Output the (X, Y) coordinate of the center of the cell containing the given text.  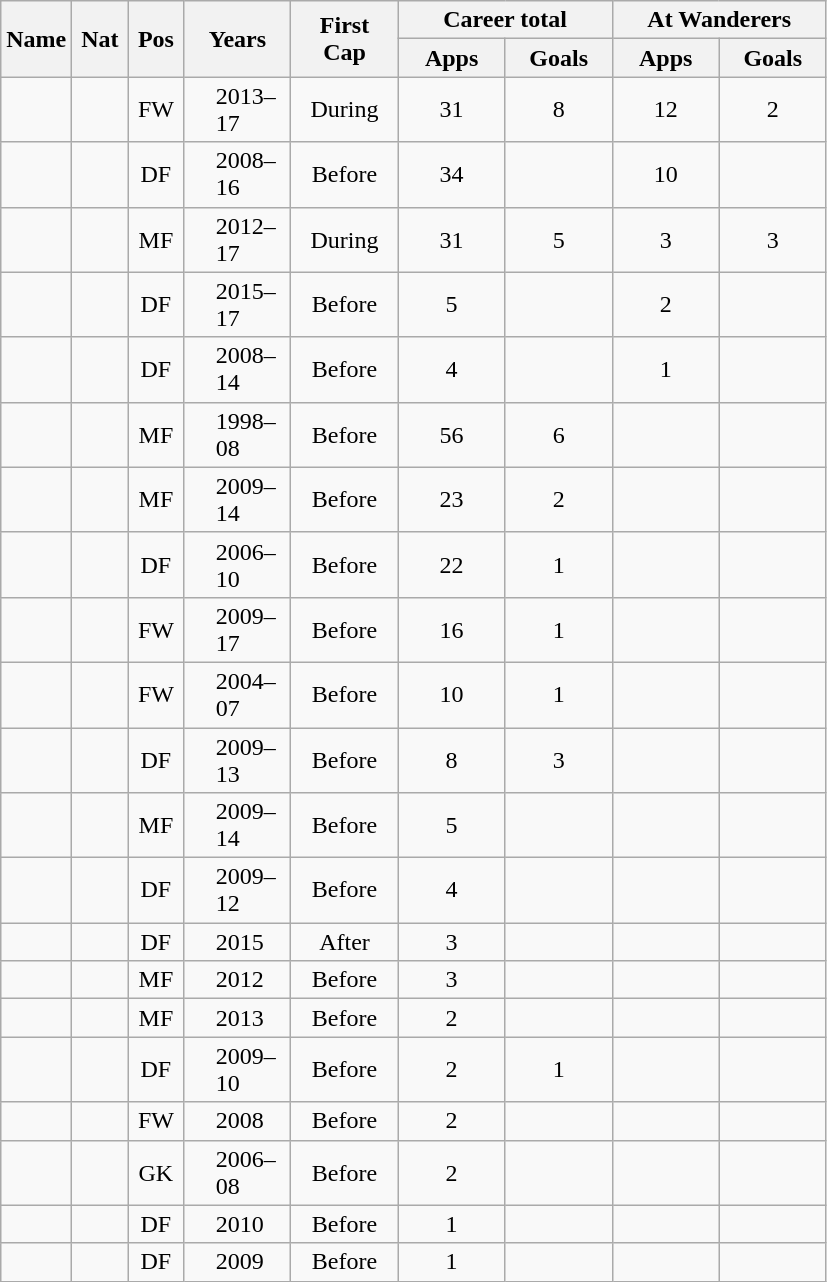
First Cap (344, 39)
22 (452, 564)
Pos (156, 39)
2008–14 (238, 370)
12 (666, 110)
Nat (100, 39)
2004–07 (238, 694)
6 (558, 434)
16 (452, 630)
2009–17 (238, 630)
2015 (238, 942)
Career total (505, 20)
2006–10 (238, 564)
2012 (238, 980)
Years (238, 39)
2006–08 (238, 1172)
2008–16 (238, 174)
Name (36, 39)
34 (452, 174)
1998–08 (238, 434)
2015–17 (238, 304)
2009–10 (238, 1070)
After (344, 942)
2013 (238, 1018)
23 (452, 500)
2009–12 (238, 890)
2012–17 (238, 240)
At Wanderers (719, 20)
2009 (238, 1262)
2013–17 (238, 110)
2009–13 (238, 760)
GK (156, 1172)
2008 (238, 1121)
56 (452, 434)
2010 (238, 1224)
